Return the [X, Y] coordinate for the center point of the cell that contains the specified text.  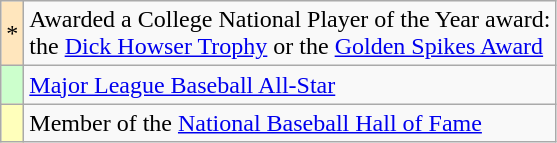
* [12, 34]
Member of the National Baseball Hall of Fame [290, 123]
Awarded a College National Player of the Year award: the Dick Howser Trophy or the Golden Spikes Award [290, 34]
Major League Baseball All-Star [290, 85]
